Pinpoint the cell where the given text exists, returning its [X, Y] midpoint coordinate. 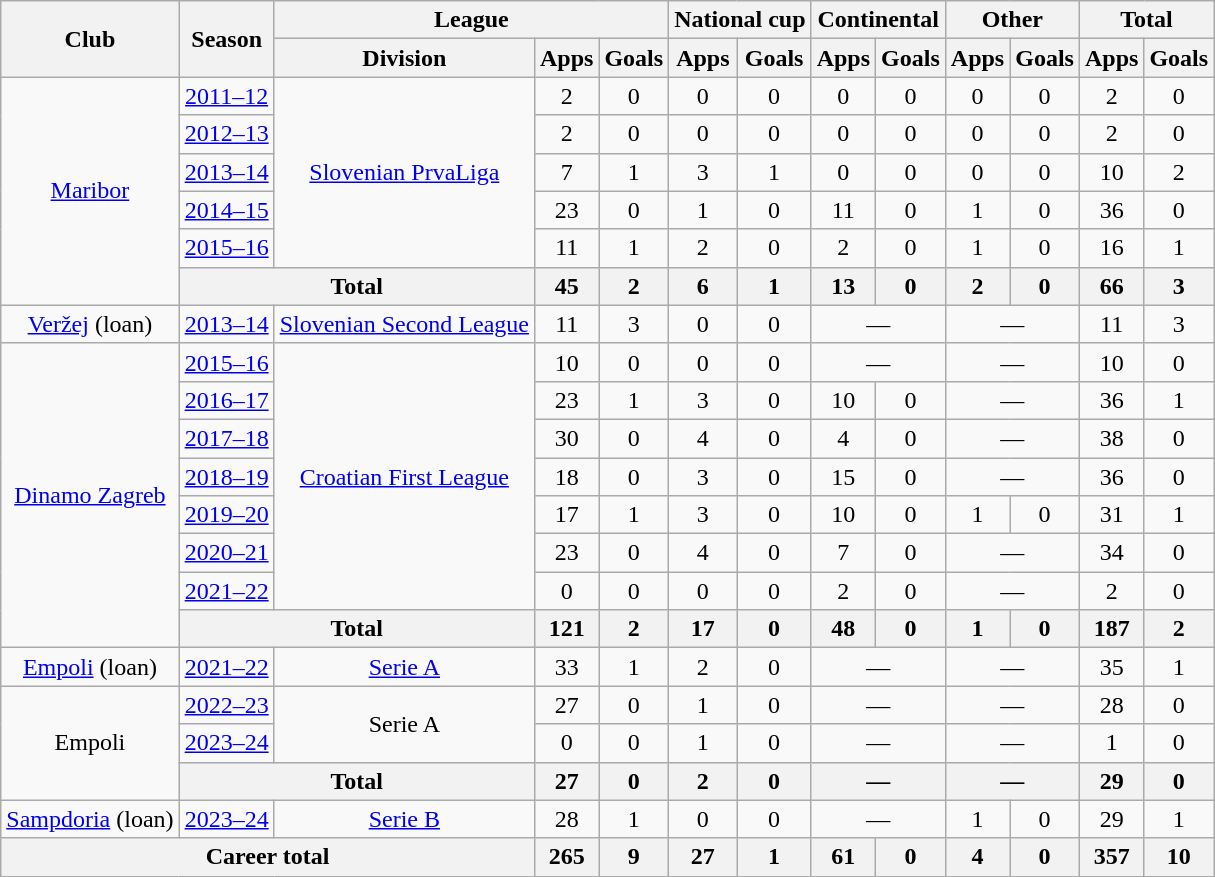
16 [1111, 248]
Slovenian PrvaLiga [404, 172]
Slovenian Second League [404, 324]
2011–12 [226, 96]
18 [566, 477]
48 [843, 629]
Club [90, 39]
2017–18 [226, 438]
Serie B [404, 819]
357 [1111, 857]
2022–23 [226, 705]
Continental [878, 20]
6 [703, 286]
National cup [740, 20]
2020–21 [226, 553]
33 [566, 667]
35 [1111, 667]
Empoli [90, 743]
Veržej (loan) [90, 324]
Empoli (loan) [90, 667]
Season [226, 39]
38 [1111, 438]
34 [1111, 553]
Dinamo Zagreb [90, 495]
League [471, 20]
2012–13 [226, 134]
Sampdoria (loan) [90, 819]
Croatian First League [404, 476]
Division [404, 58]
31 [1111, 515]
Maribor [90, 191]
66 [1111, 286]
2016–17 [226, 400]
187 [1111, 629]
2019–20 [226, 515]
2014–15 [226, 210]
265 [566, 857]
30 [566, 438]
9 [634, 857]
15 [843, 477]
Other [1012, 20]
13 [843, 286]
45 [566, 286]
2018–19 [226, 477]
Career total [268, 857]
121 [566, 629]
61 [843, 857]
